Determine the (X, Y) coordinate at the center of the cell enclosing the given text.  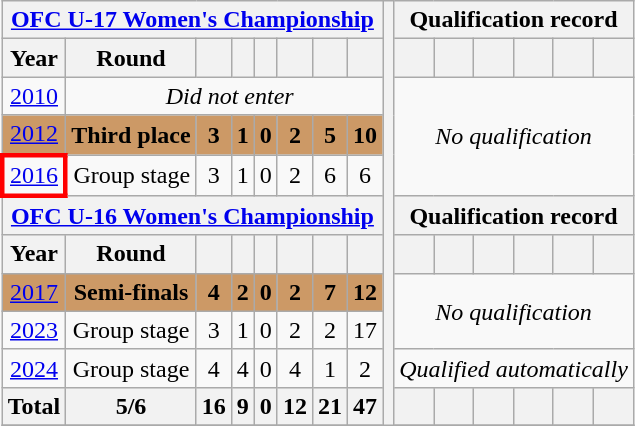
Semi-finals (131, 292)
2016 (34, 174)
OFC U-17 Women's Championship (192, 20)
17 (366, 330)
2017 (34, 292)
Total (34, 406)
7 (330, 292)
5/6 (131, 406)
47 (366, 406)
21 (330, 406)
2024 (34, 368)
2023 (34, 330)
Qualified automatically (514, 368)
16 (214, 406)
2012 (34, 135)
Did not enter (230, 96)
Third place (131, 135)
10 (366, 135)
2010 (34, 96)
OFC U-16 Women's Championship (192, 216)
5 (330, 135)
9 (242, 406)
